Detect which cell encompasses the target text, then output its (x, y) center coordinate. 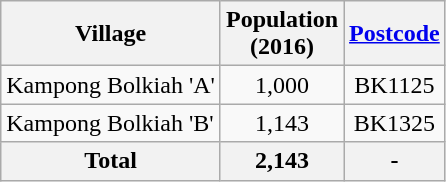
Population(2016) (282, 34)
- (395, 161)
1,000 (282, 85)
BK1125 (395, 85)
Total (111, 161)
Kampong Bolkiah 'A' (111, 85)
2,143 (282, 161)
Kampong Bolkiah 'B' (111, 123)
Village (111, 34)
1,143 (282, 123)
Postcode (395, 34)
BK1325 (395, 123)
